Output the (X, Y) coordinate of the center of the cell containing the given text.  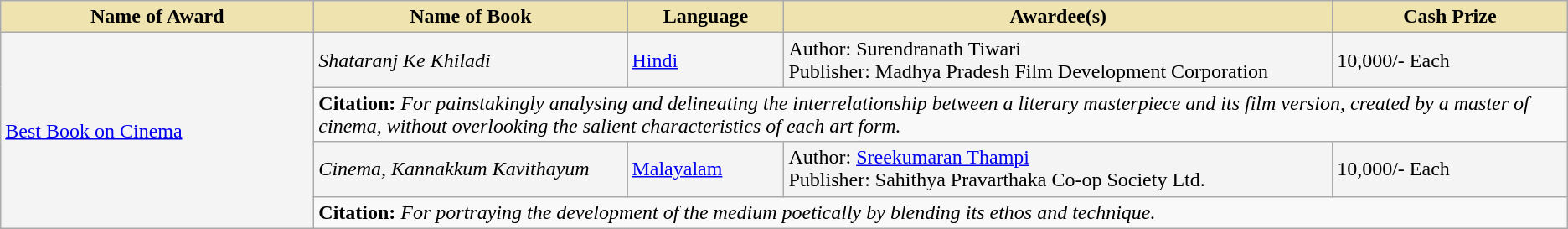
Awardee(s) (1059, 17)
Malayalam (705, 169)
Shataranj Ke Khiladi (471, 60)
Author: Sreekumaran ThampiPublisher: Sahithya Pravarthaka Co-op Society Ltd. (1059, 169)
Cinema, Kannakkum Kavithayum (471, 169)
Name of Book (471, 17)
Citation: For portraying the development of the medium poetically by blending its ethos and technique. (941, 212)
Name of Award (157, 17)
Hindi (705, 60)
Author: Surendranath TiwariPublisher: Madhya Pradesh Film Development Corporation (1059, 60)
Language (705, 17)
Best Book on Cinema (157, 131)
Cash Prize (1451, 17)
